Provide the (x, y) coordinate of the cell's center where the given text is located.  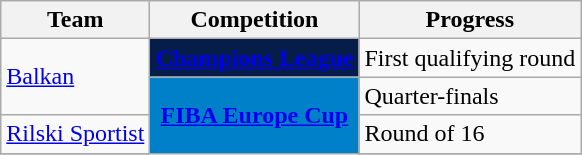
Rilski Sportist (76, 134)
Team (76, 20)
Champions League (254, 58)
Competition (254, 20)
First qualifying round (470, 58)
FIBA Europe Cup (254, 115)
Quarter-finals (470, 96)
Round of 16 (470, 134)
Progress (470, 20)
Balkan (76, 77)
